Search for the cell housing the specified text and yield its (X, Y) center coordinate. 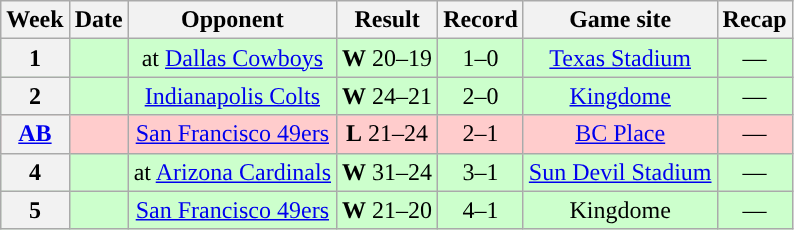
W 31–24 (388, 172)
BC Place (620, 134)
AB (35, 134)
W 21–20 (388, 210)
Date (98, 20)
Texas Stadium (620, 58)
Sun Devil Stadium (620, 172)
Game site (620, 20)
5 (35, 210)
Record (481, 20)
L 21–24 (388, 134)
2 (35, 96)
W 20–19 (388, 58)
4–1 (481, 210)
2–1 (481, 134)
2–0 (481, 96)
Indianapolis Colts (232, 96)
4 (35, 172)
Week (35, 20)
Recap (754, 20)
1 (35, 58)
Opponent (232, 20)
3–1 (481, 172)
Result (388, 20)
at Arizona Cardinals (232, 172)
at Dallas Cowboys (232, 58)
1–0 (481, 58)
W 24–21 (388, 96)
